Search for the cell housing the specified text and yield its (X, Y) center coordinate. 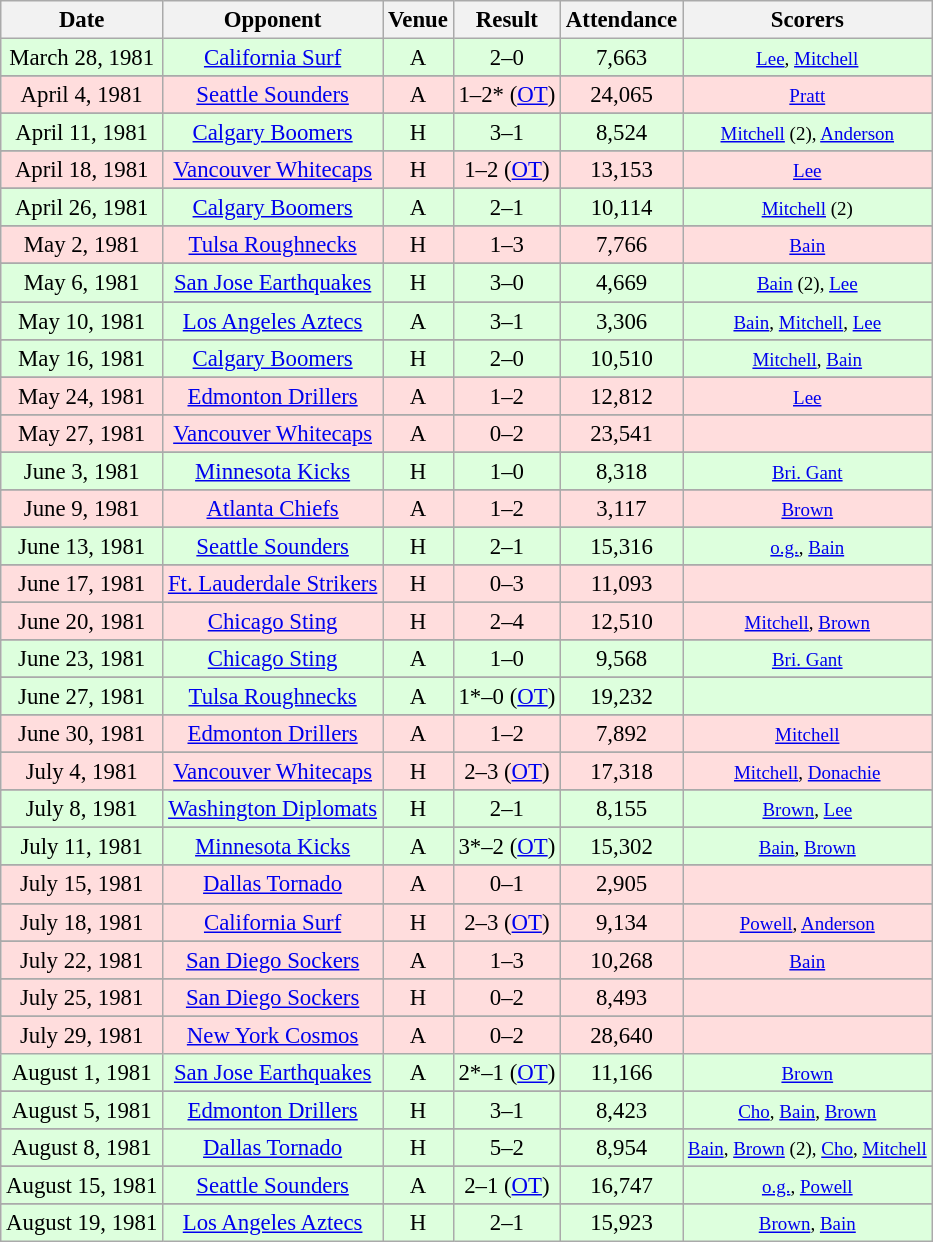
April 18, 1981 (82, 170)
2–1 (OT) (506, 1185)
July 11, 1981 (82, 847)
0–3 (506, 584)
June 3, 1981 (82, 471)
7,766 (622, 245)
Result (506, 20)
August 15, 1981 (82, 1185)
Opponent (273, 20)
9,134 (622, 922)
Mitchell, Brown (808, 621)
July 4, 1981 (82, 772)
2–4 (506, 621)
28,640 (622, 1035)
August 19, 1981 (82, 1223)
o.g., Bain (808, 546)
Venue (418, 20)
Mitchell, Donachie (808, 772)
Washington Diplomats (273, 809)
0–1 (506, 885)
Brown, Bain (808, 1223)
17,318 (622, 772)
Brown, Lee (808, 809)
o.g., Powell (808, 1185)
July 18, 1981 (82, 922)
Bain, Brown (2), Cho, Mitchell (808, 1148)
Ft. Lauderdale Strikers (273, 584)
3,117 (622, 509)
April 26, 1981 (82, 208)
3*–2 (OT) (506, 847)
10,510 (622, 358)
Lee, Mitchell (808, 58)
2,905 (622, 885)
3–0 (506, 283)
7,663 (622, 58)
April 4, 1981 (82, 95)
July 8, 1981 (82, 809)
July 29, 1981 (82, 1035)
12,812 (622, 396)
8,493 (622, 997)
1–2 (OT) (506, 170)
13,153 (622, 170)
Atlanta Chiefs (273, 509)
7,892 (622, 734)
Bain, Mitchell, Lee (808, 321)
May 10, 1981 (82, 321)
New York Cosmos (273, 1035)
June 23, 1981 (82, 659)
3,306 (622, 321)
Pratt (808, 95)
8,954 (622, 1148)
11,166 (622, 1073)
Scorers (808, 20)
Mitchell, Bain (808, 358)
June 20, 1981 (82, 621)
Mitchell (2) (808, 208)
19,232 (622, 697)
8,318 (622, 471)
5–2 (506, 1148)
10,114 (622, 208)
July 15, 1981 (82, 885)
8,524 (622, 133)
16,747 (622, 1185)
15,316 (622, 546)
Mitchell (2), Anderson (808, 133)
July 22, 1981 (82, 960)
May 6, 1981 (82, 283)
Bain (2), Lee (808, 283)
June 27, 1981 (82, 697)
April 11, 1981 (82, 133)
Powell, Anderson (808, 922)
11,093 (622, 584)
1*–0 (OT) (506, 697)
Date (82, 20)
12,510 (622, 621)
August 1, 1981 (82, 1073)
May 16, 1981 (82, 358)
8,423 (622, 1110)
Mitchell (808, 734)
Bain, Brown (808, 847)
June 30, 1981 (82, 734)
May 27, 1981 (82, 433)
May 2, 1981 (82, 245)
June 9, 1981 (82, 509)
July 25, 1981 (82, 997)
March 28, 1981 (82, 58)
1–2* (OT) (506, 95)
4,669 (622, 283)
May 24, 1981 (82, 396)
Cho, Bain, Brown (808, 1110)
9,568 (622, 659)
10,268 (622, 960)
Attendance (622, 20)
24,065 (622, 95)
June 17, 1981 (82, 584)
15,302 (622, 847)
23,541 (622, 433)
June 13, 1981 (82, 546)
August 5, 1981 (82, 1110)
8,155 (622, 809)
August 8, 1981 (82, 1148)
2*–1 (OT) (506, 1073)
15,923 (622, 1223)
